Find where the given text appears and provide that cell's center as (X, Y) coordinate. 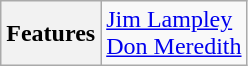
Features (51, 34)
Jim LampleyDon Meredith (174, 34)
